For the text-containing cell, return its midpoint in [X, Y] coordinate format. 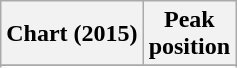
Chart (2015) [72, 34]
Peakposition [189, 34]
